For the text-containing cell, return its midpoint in (X, Y) coordinate format. 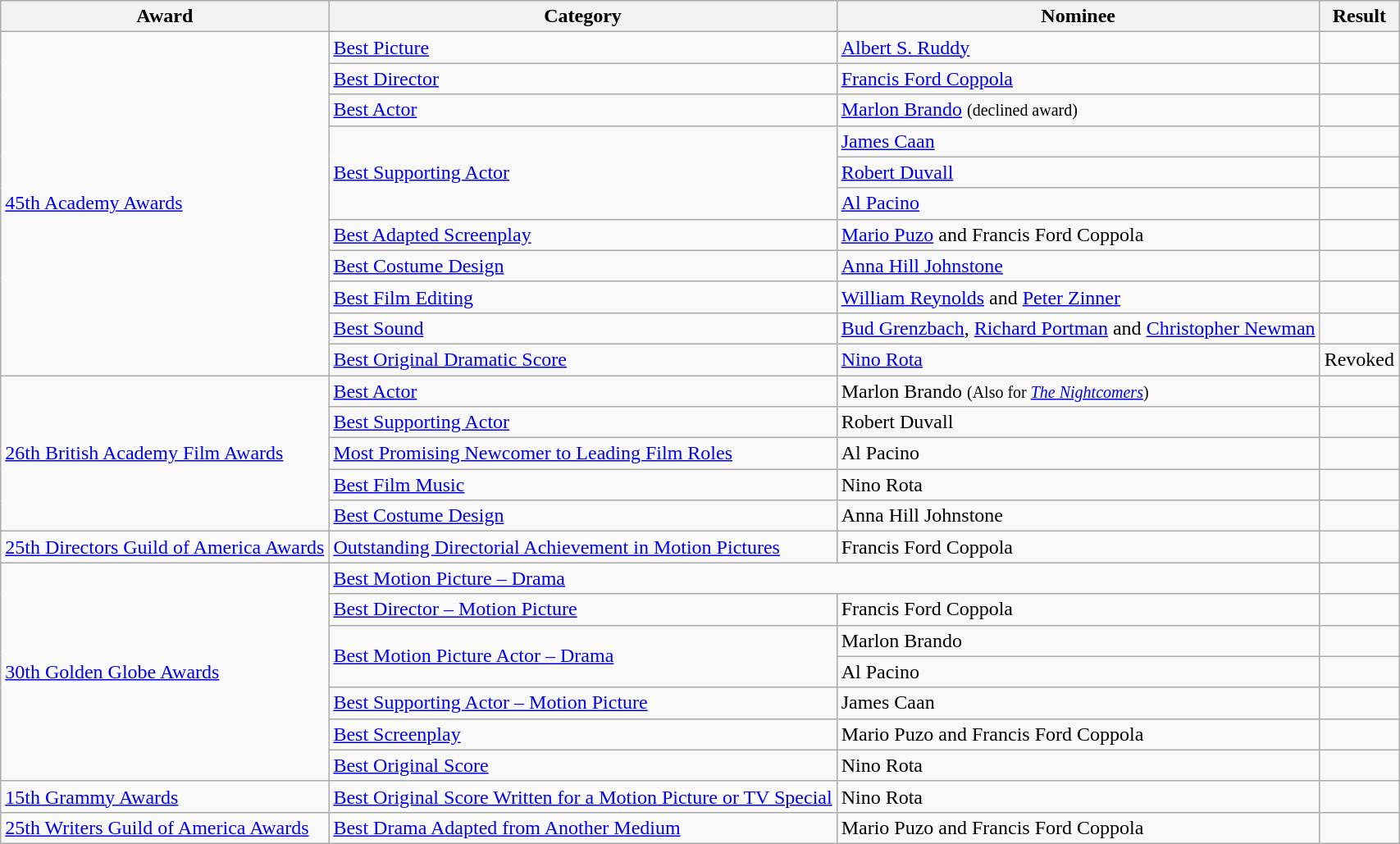
Best Motion Picture Actor – Drama (582, 656)
Most Promising Newcomer to Leading Film Roles (582, 454)
Category (582, 16)
25th Writers Guild of America Awards (165, 828)
Marlon Brando (declined award) (1078, 110)
Best Original Score Written for a Motion Picture or TV Special (582, 796)
Best Screenplay (582, 734)
15th Grammy Awards (165, 796)
Best Director (582, 79)
Best Sound (582, 328)
Best Adapted Screenplay (582, 235)
Albert S. Ruddy (1078, 48)
William Reynolds and Peter Zinner (1078, 297)
Best Picture (582, 48)
Marlon Brando (Also for The Nightcomers) (1078, 391)
45th Academy Awards (165, 203)
Best Film Music (582, 485)
Marlon Brando (1078, 641)
Bud Grenzbach, Richard Portman and Christopher Newman (1078, 328)
Best Film Editing (582, 297)
Best Director – Motion Picture (582, 609)
25th Directors Guild of America Awards (165, 547)
Best Original Dramatic Score (582, 359)
Outstanding Directorial Achievement in Motion Pictures (582, 547)
26th British Academy Film Awards (165, 454)
30th Golden Globe Awards (165, 672)
Best Original Score (582, 765)
Award (165, 16)
Best Drama Adapted from Another Medium (582, 828)
Result (1359, 16)
Nominee (1078, 16)
Revoked (1359, 359)
Best Motion Picture – Drama (824, 578)
Best Supporting Actor – Motion Picture (582, 703)
